Pinpoint the cell where the given text exists, returning its (x, y) midpoint coordinate. 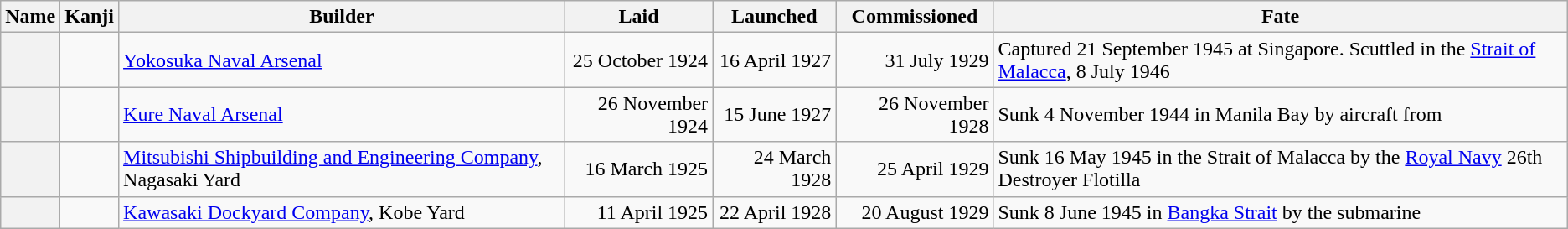
16 April 1927 (774, 60)
Commissioned (915, 17)
Fate (1280, 17)
26 November 1928 (915, 114)
Mitsubishi Shipbuilding and Engineering Company, Nagasaki Yard (342, 169)
16 March 1925 (638, 169)
Sunk 16 May 1945 in the Strait of Malacca by the Royal Navy 26th Destroyer Flotilla (1280, 169)
Launched (774, 17)
26 November 1924 (638, 114)
Kanji (90, 17)
25 October 1924 (638, 60)
11 April 1925 (638, 212)
Yokosuka Naval Arsenal (342, 60)
Kawasaki Dockyard Company, Kobe Yard (342, 212)
31 July 1929 (915, 60)
Kure Naval Arsenal (342, 114)
25 April 1929 (915, 169)
15 June 1927 (774, 114)
Sunk 4 November 1944 in Manila Bay by aircraft from (1280, 114)
Name (30, 17)
22 April 1928 (774, 212)
20 August 1929 (915, 212)
Laid (638, 17)
Captured 21 September 1945 at Singapore. Scuttled in the Strait of Malacca, 8 July 1946 (1280, 60)
Builder (342, 17)
24 March 1928 (774, 169)
Sunk 8 June 1945 in Bangka Strait by the submarine (1280, 212)
